Output the (X, Y) coordinate of the center of the cell containing the given text.  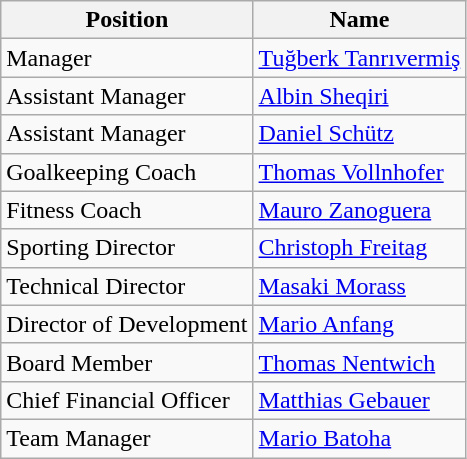
Mauro Zanoguera (360, 210)
Chief Financial Officer (127, 400)
Thomas Vollnhofer (360, 172)
Mario Anfang (360, 324)
Goalkeeping Coach (127, 172)
Christoph Freitag (360, 248)
Tuğberk Tanrıvermiş (360, 58)
Mario Batoha (360, 438)
Sporting Director (127, 248)
Matthias Gebauer (360, 400)
Team Manager (127, 438)
Thomas Nentwich (360, 362)
Masaki Morass (360, 286)
Manager (127, 58)
Fitness Coach (127, 210)
Board Member (127, 362)
Technical Director (127, 286)
Position (127, 20)
Name (360, 20)
Albin Sheqiri (360, 96)
Daniel Schütz (360, 134)
Director of Development (127, 324)
